Identify which cell holds the provided text, then report its (x, y) central coordinate. 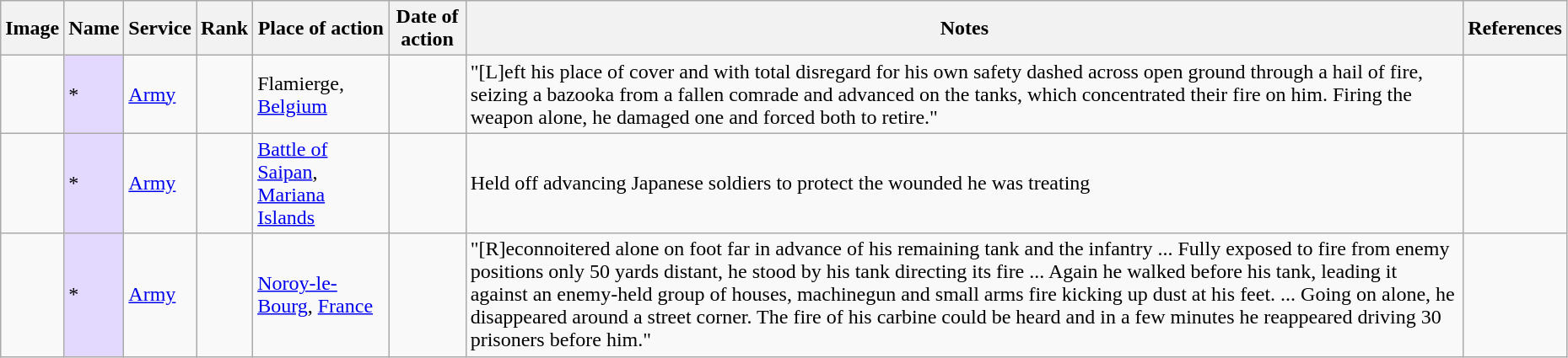
Rank (224, 29)
Image (32, 29)
Battle of Saipan, Mariana Islands (321, 184)
Noroy-le-Bourg, France (321, 295)
Held off advancing Japanese soldiers to protect the wounded he was treating (965, 184)
Service (160, 29)
Date of action (427, 29)
Flamierge, Belgium (321, 94)
Notes (965, 29)
References (1515, 29)
Place of action (321, 29)
Name (94, 29)
